Output the (x, y) coordinate of the center of the cell containing the given text.  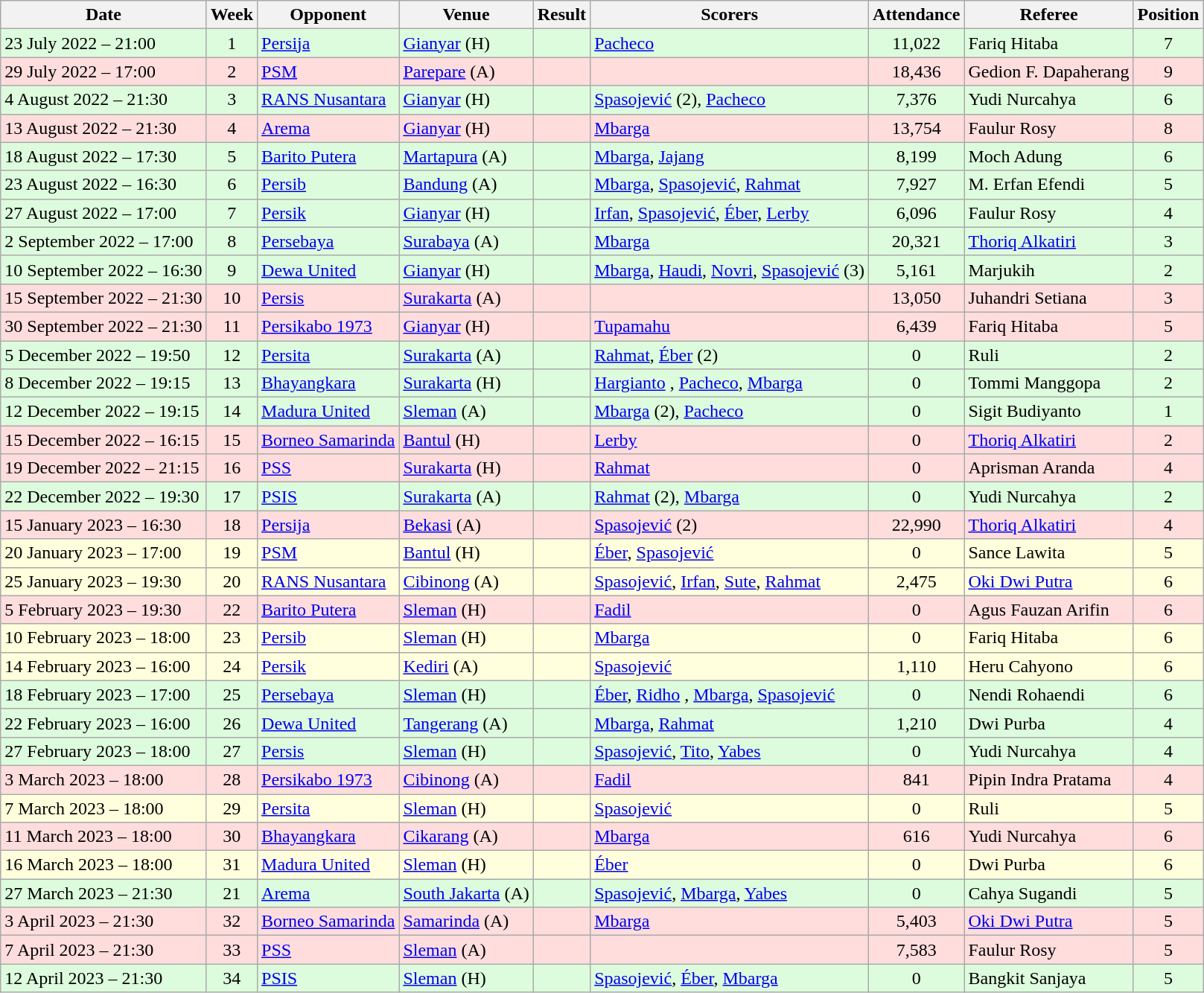
18 February 2023 – 17:00 (103, 695)
Pacheco (730, 43)
Mbarga, Jajang (730, 156)
Samarinda (A) (466, 922)
5 February 2023 – 19:30 (103, 610)
5,403 (917, 922)
Date (103, 15)
Mbarga (2), Pacheco (730, 412)
15 (232, 440)
Cikarang (A) (466, 837)
25 (232, 695)
8 December 2022 – 19:15 (103, 383)
Rahmat (2), Mbarga (730, 496)
11,022 (917, 43)
30 September 2022 – 21:30 (103, 326)
3 March 2023 – 18:00 (103, 779)
15 September 2022 – 21:30 (103, 298)
3 April 2023 – 21:30 (103, 922)
12 (232, 355)
Tangerang (A) (466, 723)
Nendi Rohaendi (1048, 695)
23 July 2022 – 21:00 (103, 43)
15 January 2023 – 16:30 (103, 525)
4 August 2022 – 21:30 (103, 100)
15 December 2022 – 16:15 (103, 440)
Spasojević, Mbarga, Yabes (730, 893)
10 (232, 298)
7,927 (917, 185)
16 (232, 468)
Marjukih (1048, 269)
13 (232, 383)
Mbarga, Spasojević, Rahmat (730, 185)
11 (232, 326)
13 August 2022 – 21:30 (103, 128)
Lerby (730, 440)
16 March 2023 – 18:00 (103, 865)
18 (232, 525)
Bekasi (A) (466, 525)
Mbarga, Rahmat (730, 723)
21 (232, 893)
Parepare (A) (466, 71)
Spasojević, Irfan, Sute, Rahmat (730, 581)
25 January 2023 – 19:30 (103, 581)
Opponent (328, 15)
13,754 (917, 128)
Bangkit Sanjaya (1048, 978)
30 (232, 837)
5,161 (917, 269)
Rahmat (730, 468)
Scorers (730, 15)
Spasojević, Éber, Mbarga (730, 978)
Spasojević (2), Pacheco (730, 100)
Moch Adung (1048, 156)
5 December 2022 – 19:50 (103, 355)
7,376 (917, 100)
14 February 2023 – 16:00 (103, 666)
Spasojević (2) (730, 525)
Éber (730, 865)
22 February 2023 – 16:00 (103, 723)
27 (232, 751)
22 December 2022 – 19:30 (103, 496)
Éber, Ridho , Mbarga, Spasojević (730, 695)
10 September 2022 – 16:30 (103, 269)
29 (232, 808)
616 (917, 837)
19 (232, 553)
33 (232, 950)
Bandung (A) (466, 185)
20,321 (917, 241)
Tommi Manggopa (1048, 383)
23 August 2022 – 16:30 (103, 185)
12 April 2023 – 21:30 (103, 978)
Sigit Budiyanto (1048, 412)
M. Erfan Efendi (1048, 185)
Surabaya (A) (466, 241)
Martapura (A) (466, 156)
12 December 2022 – 19:15 (103, 412)
Pipin Indra Pratama (1048, 779)
Gedion F. Dapaherang (1048, 71)
1,210 (917, 723)
14 (232, 412)
7 March 2023 – 18:00 (103, 808)
10 February 2023 – 18:00 (103, 638)
23 (232, 638)
Position (1168, 15)
6,439 (917, 326)
Rahmat, Éber (2) (730, 355)
Kediri (A) (466, 666)
Tupamahu (730, 326)
7 April 2023 – 21:30 (103, 950)
Result (561, 15)
7,583 (917, 950)
13,050 (917, 298)
18,436 (917, 71)
Venue (466, 15)
19 December 2022 – 21:15 (103, 468)
8,199 (917, 156)
11 March 2023 – 18:00 (103, 837)
Attendance (917, 15)
Mbarga, Haudi, Novri, Spasojević (3) (730, 269)
2,475 (917, 581)
29 July 2022 – 17:00 (103, 71)
Week (232, 15)
20 January 2023 – 17:00 (103, 553)
Spasojević, Tito, Yabes (730, 751)
22 (232, 610)
32 (232, 922)
Juhandri Setiana (1048, 298)
841 (917, 779)
Hargianto , Pacheco, Mbarga (730, 383)
20 (232, 581)
27 March 2023 – 21:30 (103, 893)
Referee (1048, 15)
Irfan, Spasojević, Éber, Lerby (730, 213)
28 (232, 779)
Cahya Sugandi (1048, 893)
34 (232, 978)
1,110 (917, 666)
South Jakarta (A) (466, 893)
6,096 (917, 213)
26 (232, 723)
17 (232, 496)
31 (232, 865)
Agus Fauzan Arifin (1048, 610)
22,990 (917, 525)
27 February 2023 – 18:00 (103, 751)
Sance Lawita (1048, 553)
24 (232, 666)
18 August 2022 – 17:30 (103, 156)
2 September 2022 – 17:00 (103, 241)
Aprisman Aranda (1048, 468)
27 August 2022 – 17:00 (103, 213)
Heru Cahyono (1048, 666)
Éber, Spasojević (730, 553)
